Find where the given text appears and provide that cell's center as [X, Y] coordinate. 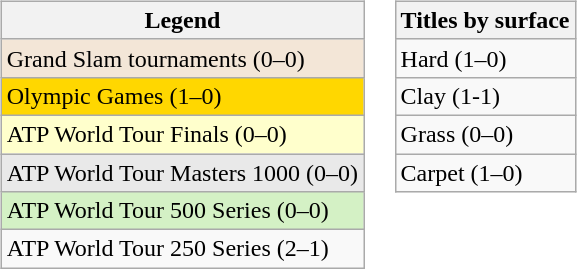
Grand Slam tournaments (0–0) [182, 58]
Legend [182, 20]
Clay (1-1) [485, 96]
ATP World Tour 500 Series (0–0) [182, 211]
Titles by surface [485, 20]
Grass (0–0) [485, 134]
ATP World Tour Masters 1000 (0–0) [182, 173]
ATP World Tour Finals (0–0) [182, 134]
ATP World Tour 250 Series (2–1) [182, 249]
Hard (1–0) [485, 58]
Carpet (1–0) [485, 173]
Olympic Games (1–0) [182, 96]
